Scan for the cell matching the given text and deliver its [X, Y] coordinate at center. 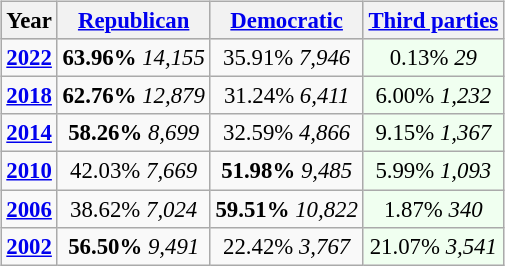
1.87% 340 [433, 209]
42.03% 7,669 [134, 171]
58.26% 8,699 [134, 133]
0.13% 29 [433, 58]
31.24% 6,411 [286, 96]
6.00% 1,232 [433, 96]
2022 [29, 58]
Third parties [433, 21]
51.98% 9,485 [286, 171]
63.96% 14,155 [134, 58]
56.50% 9,491 [134, 246]
62.76% 12,879 [134, 96]
5.99% 1,093 [433, 171]
2006 [29, 209]
Republican [134, 21]
2018 [29, 96]
38.62% 7,024 [134, 209]
2010 [29, 171]
59.51% 10,822 [286, 209]
21.07% 3,541 [433, 246]
Year [29, 21]
32.59% 4,866 [286, 133]
2002 [29, 246]
22.42% 3,767 [286, 246]
2014 [29, 133]
Democratic [286, 21]
35.91% 7,946 [286, 58]
9.15% 1,367 [433, 133]
